Provide the (x, y) coordinate of the cell's center where the given text is located.  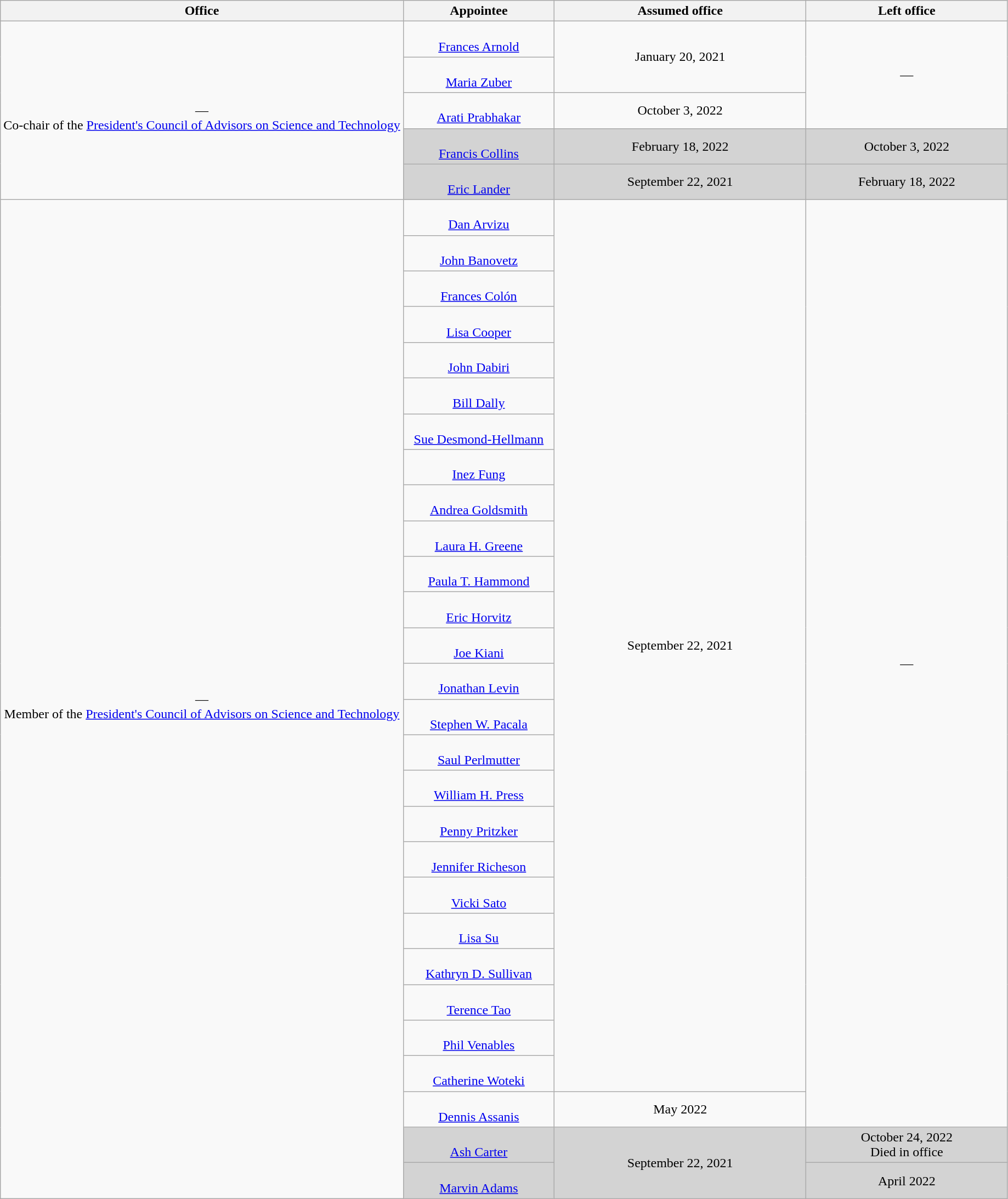
Arati Prabhakar (478, 111)
Stephen W. Pacala (478, 717)
Left office (907, 11)
Marvin Adams (478, 1181)
Appointee (478, 11)
Saul Perlmutter (478, 752)
Vicki Sato (478, 895)
Frances Colón (478, 288)
Inez Fung (478, 467)
October 24, 2022Died in office (907, 1145)
Kathryn D. Sullivan (478, 966)
Eric Lander (478, 182)
Dennis Assanis (478, 1110)
Terence Tao (478, 1002)
Frances Arnold (478, 39)
January 20, 2021 (680, 57)
Eric Horvitz (478, 610)
William H. Press (478, 788)
Andrea Goldsmith (478, 503)
Jonathan Levin (478, 681)
Jennifer Richeson (478, 860)
Lisa Cooper (478, 325)
May 2022 (680, 1110)
—Co-chair of the President's Council of Advisors on Science and Technology (202, 111)
Laura H. Greene (478, 538)
Penny Pritzker (478, 823)
April 2022 (907, 1181)
Sue Desmond-Hellmann (478, 431)
Ash Carter (478, 1145)
Paula T. Hammond (478, 575)
Dan Arvizu (478, 217)
Bill Dally (478, 396)
Maria Zuber (478, 75)
Phil Venables (478, 1038)
Lisa Su (478, 931)
Catherine Woteki (478, 1073)
John Banovetz (478, 253)
Office (202, 11)
Francis Collins (478, 146)
Assumed office (680, 11)
Joe Kiani (478, 646)
—Member of the President's Council of Advisors on Science and Technology (202, 699)
John Dabiri (478, 360)
